Scan for the cell matching the given text and deliver its (x, y) coordinate at center. 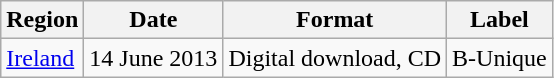
Region (42, 20)
Label (500, 20)
14 June 2013 (154, 58)
Digital download, CD (335, 58)
Date (154, 20)
Ireland (42, 58)
Format (335, 20)
B-Unique (500, 58)
